Scan for the cell matching the given text and deliver its [x, y] coordinate at center. 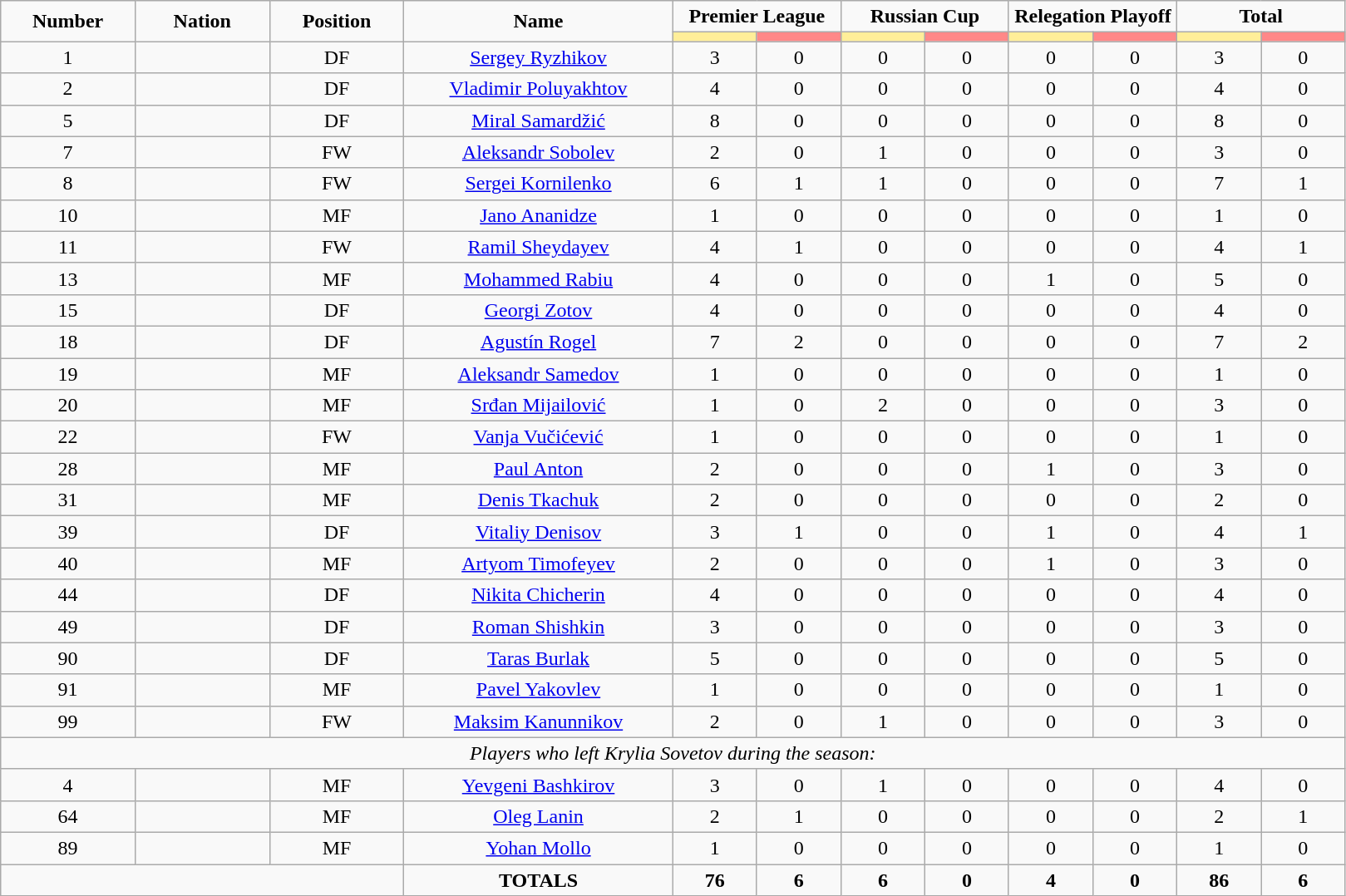
99 [68, 721]
19 [68, 373]
86 [1219, 880]
Ramil Sheydayev [539, 247]
Sergei Kornilenko [539, 184]
40 [68, 564]
Miral Samardžić [539, 121]
Name [539, 22]
Vanja Vučićević [539, 437]
39 [68, 532]
Oleg Lanin [539, 816]
Total [1261, 17]
Maksim Kanunnikov [539, 721]
TOTALS [539, 880]
Mohammed Rabiu [539, 278]
Russian Cup [924, 17]
Jano Ananidze [539, 215]
44 [68, 595]
49 [68, 627]
22 [68, 437]
Nation [202, 22]
Nikita Chicherin [539, 595]
91 [68, 690]
76 [715, 880]
Premier League [757, 17]
Position [337, 22]
Srđan Mijailović [539, 406]
Taras Burlak [539, 658]
Agustín Rogel [539, 342]
15 [68, 310]
Denis Tkachuk [539, 500]
13 [68, 278]
10 [68, 215]
31 [68, 500]
18 [68, 342]
Roman Shishkin [539, 627]
Aleksandr Sobolev [539, 152]
64 [68, 816]
Pavel Yakovlev [539, 690]
Vitaliy Denisov [539, 532]
90 [68, 658]
Players who left Krylia Sovetov during the season: [673, 753]
Sergey Ryzhikov [539, 57]
Aleksandr Samedov [539, 373]
89 [68, 848]
11 [68, 247]
Yevgeni Bashkirov [539, 785]
Relegation Playoff [1092, 17]
Artyom Timofeyev [539, 564]
Vladimir Poluyakhtov [539, 89]
Yohan Mollo [539, 848]
Number [68, 22]
20 [68, 406]
Georgi Zotov [539, 310]
28 [68, 469]
Paul Anton [539, 469]
